Search for the cell housing the specified text and yield its [x, y] center coordinate. 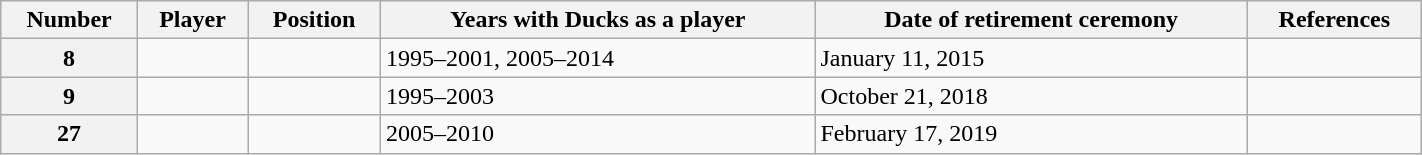
February 17, 2019 [1031, 134]
October 21, 2018 [1031, 96]
1995–2001, 2005–2014 [598, 58]
References [1334, 20]
Position [314, 20]
Player [192, 20]
January 11, 2015 [1031, 58]
Date of retirement ceremony [1031, 20]
8 [70, 58]
2005–2010 [598, 134]
Years with Ducks as a player [598, 20]
Number [70, 20]
27 [70, 134]
9 [70, 96]
1995–2003 [598, 96]
